Scan for the cell matching the given text and deliver its (X, Y) coordinate at center. 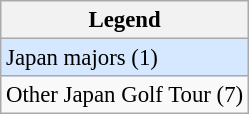
Other Japan Golf Tour (7) (125, 95)
Legend (125, 20)
Japan majors (1) (125, 58)
